Return [x, y] of the center of cell containing provided text 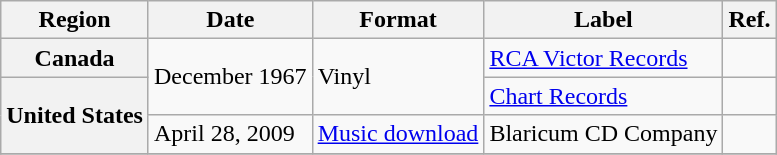
Region [75, 20]
December 1967 [230, 77]
Format [398, 20]
Blaricum CD Company [604, 134]
Music download [398, 134]
United States [75, 115]
Date [230, 20]
RCA Victor Records [604, 58]
Canada [75, 58]
Ref. [750, 20]
Vinyl [398, 77]
April 28, 2009 [230, 134]
Label [604, 20]
Chart Records [604, 96]
